Scan for the cell matching the given text and deliver its (X, Y) coordinate at center. 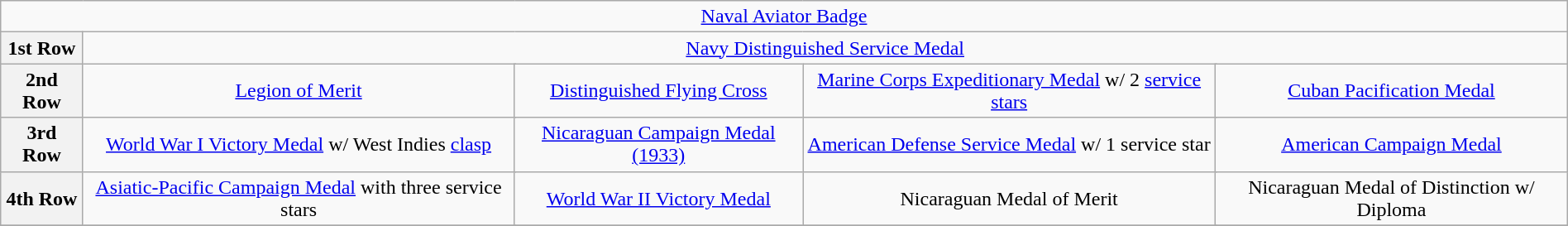
Nicaraguan Campaign Medal (1933) (658, 144)
Cuban Pacification Medal (1392, 91)
Distinguished Flying Cross (658, 91)
1st Row (41, 48)
2nd Row (41, 91)
Marine Corps Expeditionary Medal w/ 2 service stars (1009, 91)
American Campaign Medal (1392, 144)
Navy Distinguished Service Medal (825, 48)
American Defense Service Medal w/ 1 service star (1009, 144)
Naval Aviator Badge (784, 17)
World War I Victory Medal w/ West Indies clasp (299, 144)
Asiatic-Pacific Campaign Medal with three service stars (299, 199)
Nicaraguan Medal of Distinction w/ Diploma (1392, 199)
World War II Victory Medal (658, 199)
4th Row (41, 199)
3rd Row (41, 144)
Nicaraguan Medal of Merit (1009, 199)
Legion of Merit (299, 91)
